For the text-containing cell, return its midpoint in (x, y) coordinate format. 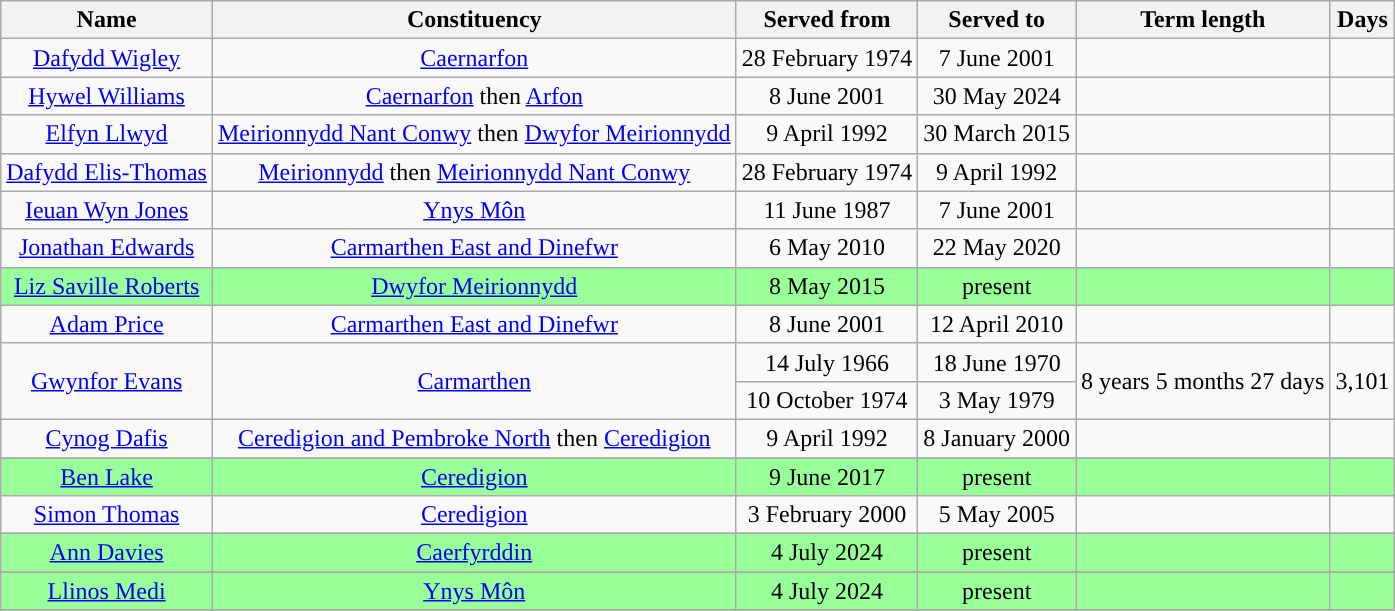
8 January 2000 (997, 438)
6 May 2010 (827, 248)
Hywel Williams (107, 96)
Simon Thomas (107, 515)
Ben Lake (107, 477)
Gwynfor Evans (107, 381)
Carmarthen (474, 381)
18 June 1970 (997, 362)
30 May 2024 (997, 96)
Ann Davies (107, 553)
Name (107, 20)
8 years 5 months 27 days (1203, 381)
8 May 2015 (827, 286)
3,101 (1362, 381)
10 October 1974 (827, 400)
Dafydd Wigley (107, 58)
Ieuan Wyn Jones (107, 210)
Dafydd Elis-Thomas (107, 172)
30 March 2015 (997, 134)
Caernarfon then Arfon (474, 96)
Term length (1203, 20)
11 June 1987 (827, 210)
Caerfyrddin (474, 553)
3 May 1979 (997, 400)
Liz Saville Roberts (107, 286)
3 February 2000 (827, 515)
Cynog Dafis (107, 438)
Jonathan Edwards (107, 248)
Elfyn Llwyd (107, 134)
Constituency (474, 20)
9 June 2017 (827, 477)
Adam Price (107, 324)
Served to (997, 20)
5 May 2005 (997, 515)
Days (1362, 20)
14 July 1966 (827, 362)
Llinos Medi (107, 591)
Meirionnydd then Meirionnydd Nant Conwy (474, 172)
12 April 2010 (997, 324)
22 May 2020 (997, 248)
Ceredigion and Pembroke North then Ceredigion (474, 438)
Caernarfon (474, 58)
Served from (827, 20)
Meirionnydd Nant Conwy then Dwyfor Meirionnydd (474, 134)
Dwyfor Meirionnydd (474, 286)
